Provide the (X, Y) coordinate of the cell's center where the given text is located.  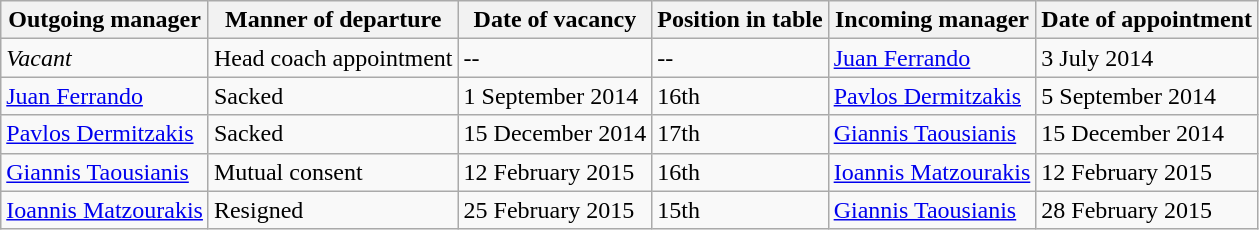
Date of vacancy (555, 20)
Manner of departure (333, 20)
17th (740, 134)
Position in table (740, 20)
28 February 2015 (1147, 210)
Date of appointment (1147, 20)
Head coach appointment (333, 58)
5 September 2014 (1147, 96)
Outgoing manager (105, 20)
Resigned (333, 210)
Incoming manager (932, 20)
Vacant (105, 58)
25 February 2015 (555, 210)
1 September 2014 (555, 96)
Mutual consent (333, 172)
15th (740, 210)
3 July 2014 (1147, 58)
